From the cell containing the given text, extract its center point as [X, Y] coordinate. 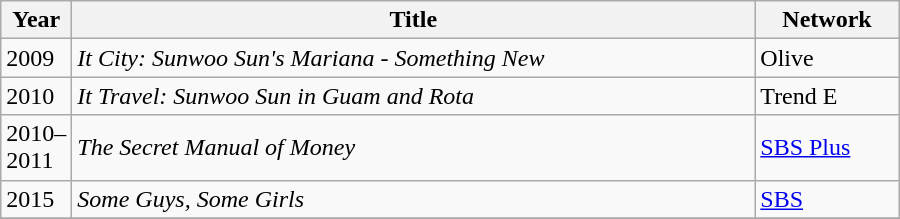
Olive [827, 58]
Some Guys, Some Girls [414, 199]
2010–2011 [36, 148]
2010 [36, 96]
SBS Plus [827, 148]
Network [827, 20]
Trend E [827, 96]
2015 [36, 199]
It City: Sunwoo Sun's Mariana - Something New [414, 58]
The Secret Manual of Money [414, 148]
Year [36, 20]
Title [414, 20]
SBS [827, 199]
2009 [36, 58]
It Travel: Sunwoo Sun in Guam and Rota [414, 96]
